Pinpoint the cell where the given text exists, returning its [x, y] midpoint coordinate. 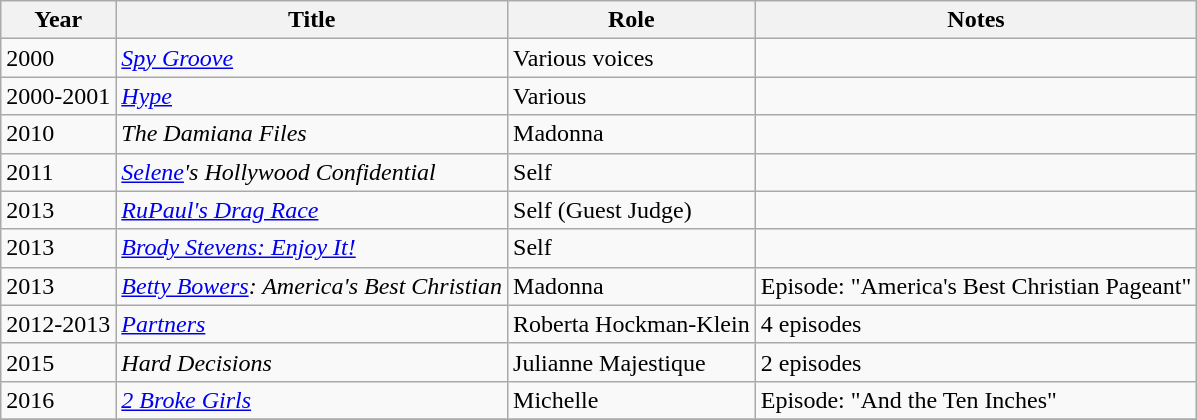
Various voices [632, 58]
RuPaul's Drag Race [312, 210]
Selene's Hollywood Confidential [312, 172]
2010 [58, 134]
Notes [976, 20]
2000-2001 [58, 96]
Role [632, 20]
Roberta Hockman-Klein [632, 324]
Year [58, 20]
2 episodes [976, 362]
Title [312, 20]
2016 [58, 400]
Michelle [632, 400]
Julianne Majestique [632, 362]
Episode: "America's Best Christian Pageant" [976, 286]
Various [632, 96]
Hard Decisions [312, 362]
4 episodes [976, 324]
Self (Guest Judge) [632, 210]
Betty Bowers: America's Best Christian [312, 286]
2 Broke Girls [312, 400]
Brody Stevens: Enjoy It! [312, 248]
2012-2013 [58, 324]
2011 [58, 172]
Hype [312, 96]
Episode: "And the Ten Inches" [976, 400]
Partners [312, 324]
The Damiana Files [312, 134]
2015 [58, 362]
Spy Groove [312, 58]
2000 [58, 58]
